Scan for the cell matching the given text and deliver its [X, Y] coordinate at center. 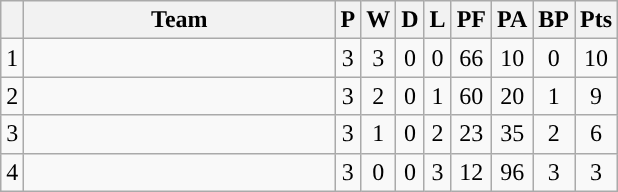
96 [512, 172]
12 [471, 172]
9 [596, 96]
PA [512, 20]
4 [12, 172]
L [438, 20]
60 [471, 96]
Team [180, 20]
23 [471, 134]
66 [471, 58]
6 [596, 134]
P [348, 20]
35 [512, 134]
W [378, 20]
D [410, 20]
20 [512, 96]
BP [554, 20]
PF [471, 20]
Pts [596, 20]
